Locate the cell with the specified text and output its (x, y) center coordinate. 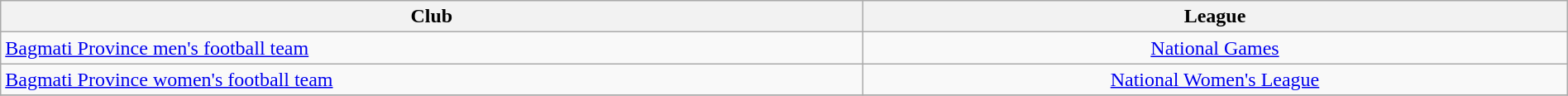
National Women's League (1216, 79)
Bagmati Province men's football team (432, 48)
League (1216, 17)
National Games (1216, 48)
Bagmati Province women's football team (432, 79)
Club (432, 17)
